Pinpoint the cell where the given text exists, returning its (X, Y) midpoint coordinate. 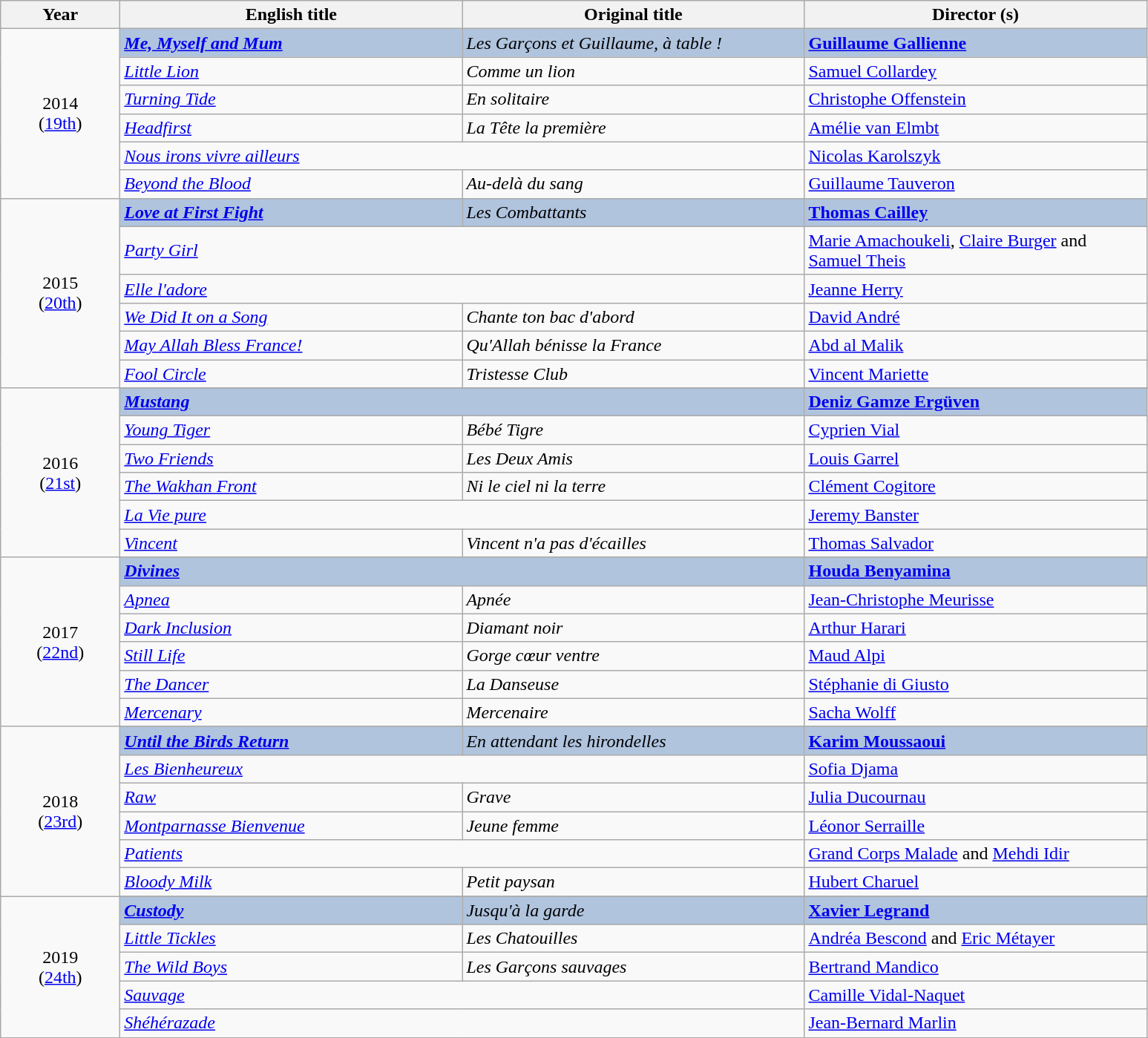
Nicolas Karolszyk (975, 156)
La Vie pure (462, 515)
Jeremy Banster (975, 515)
Two Friends (291, 459)
Mercenary (291, 712)
The Wakhan Front (291, 487)
Les Chatouilles (634, 939)
Thomas Cailley (975, 212)
Vincent (291, 543)
Dark Inclusion (291, 628)
Beyond the Blood (291, 184)
English title (291, 15)
Turning Tide (291, 99)
Gorge cœur ventre (634, 656)
Fool Circle (291, 373)
En solitaire (634, 99)
Abd al Malik (975, 345)
Arthur Harari (975, 628)
Qu'Allah bénisse la France (634, 345)
The Dancer (291, 684)
May Allah Bless France! (291, 345)
Divines (462, 571)
Apnea (291, 600)
2018(23rd) (61, 811)
Karim Moussaoui (975, 740)
Vincent n'a pas d'écailles (634, 543)
Year (61, 15)
Guillaume Gallienne (975, 43)
Tristesse Club (634, 373)
Bébé Tigre (634, 430)
Bertrand Mandico (975, 967)
La Tête la première (634, 128)
Custody (291, 910)
Cyprien Vial (975, 430)
Raw (291, 797)
Jeune femme (634, 826)
Mercenaire (634, 712)
Nous irons vivre ailleurs (462, 156)
2017(22nd) (61, 642)
Xavier Legrand (975, 910)
The Wild Boys (291, 967)
Director (s) (975, 15)
Les Garçons sauvages (634, 967)
Les Garçons et Guillaume, à table ! (634, 43)
Original title (634, 15)
Me, Myself and Mum (291, 43)
Bloody Milk (291, 882)
En attendant les hirondelles (634, 740)
Samuel Collardey (975, 71)
2019(24th) (61, 967)
Grand Corps Malade and Mehdi Idir (975, 854)
Ni le ciel ni la terre (634, 487)
Love at First Fight (291, 212)
Mustang (462, 402)
Chante ton bac d'abord (634, 317)
Grave (634, 797)
Little Lion (291, 71)
Until the Birds Return (291, 740)
Elle l'adore (462, 289)
Sacha Wolff (975, 712)
Amélie van Elmbt (975, 128)
Jean-Christophe Meurisse (975, 600)
Julia Ducournau (975, 797)
Camille Vidal-Naquet (975, 995)
La Danseuse (634, 684)
Les Deux Amis (634, 459)
Sauvage (462, 995)
Apnée (634, 600)
Young Tiger (291, 430)
Shéhérazade (462, 1023)
Sofia Djama (975, 769)
2014(19th) (61, 114)
Léonor Serraille (975, 826)
Little Tickles (291, 939)
Clément Cogitore (975, 487)
Comme un lion (634, 71)
Deniz Gamze Ergüven (975, 402)
Les Bienheureux (462, 769)
Patients (462, 854)
2016(21st) (61, 473)
Andréa Bescond and Eric Métayer (975, 939)
Diamant noir (634, 628)
Houda Benyamina (975, 571)
We Did It on a Song (291, 317)
Hubert Charuel (975, 882)
Montparnasse Bienvenue (291, 826)
Still Life (291, 656)
Petit paysan (634, 882)
Marie Amachoukeli, Claire Burger and Samuel Theis (975, 251)
David André (975, 317)
Headfirst (291, 128)
Party Girl (462, 251)
Jusqu'à la garde (634, 910)
Jeanne Herry (975, 289)
Louis Garrel (975, 459)
2015(20th) (61, 292)
Stéphanie di Giusto (975, 684)
Maud Alpi (975, 656)
Les Combattants (634, 212)
Jean-Bernard Marlin (975, 1023)
Thomas Salvador (975, 543)
Vincent Mariette (975, 373)
Au-delà du sang (634, 184)
Christophe Offenstein (975, 99)
Guillaume Tauveron (975, 184)
